Return (X, Y) of the center of cell containing provided text 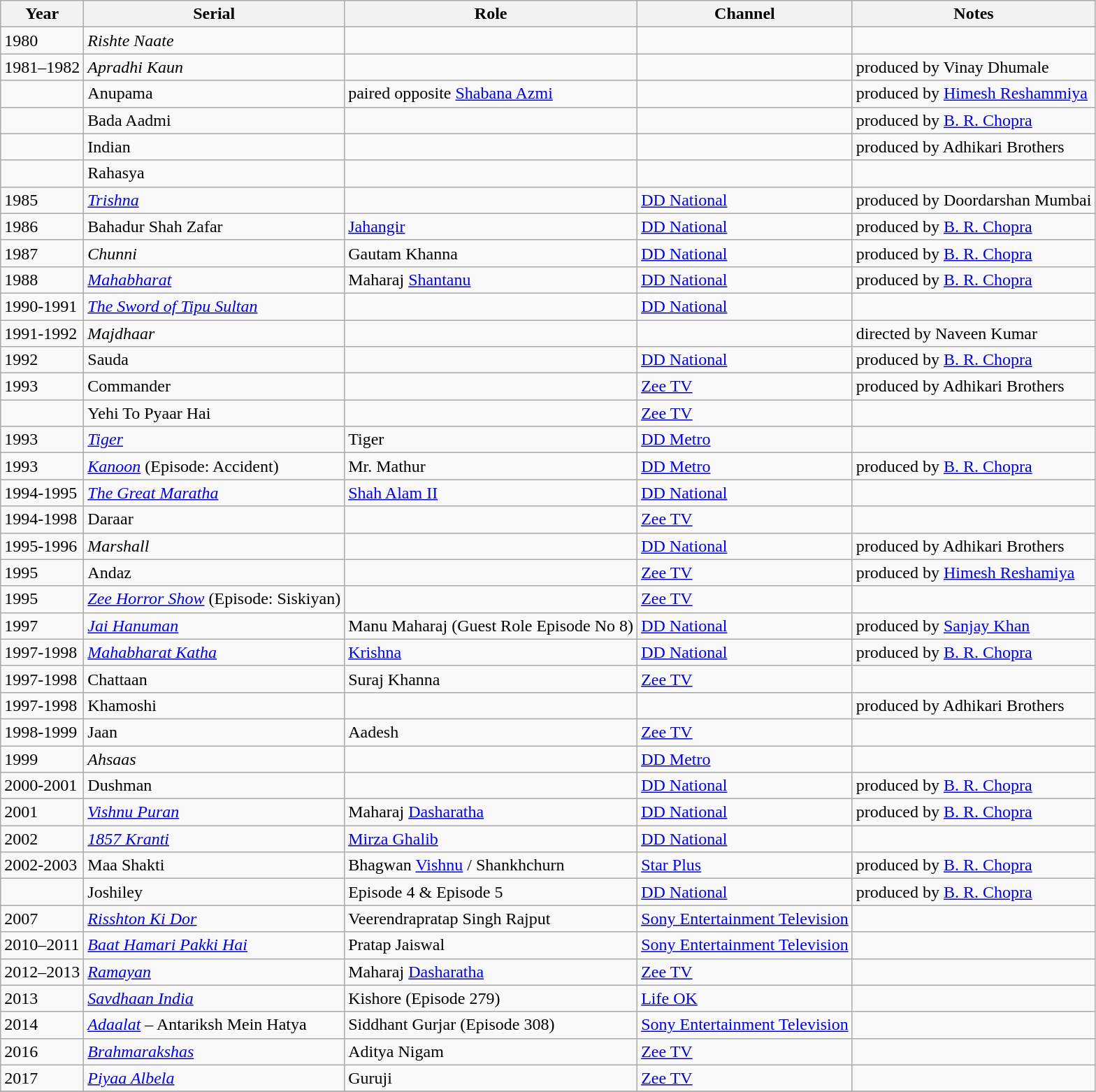
Baat Hamari Pakki Hai (214, 945)
Chunni (214, 253)
Adaalat – Antariksh Mein Hatya (214, 1025)
Suraj Khanna (491, 679)
paired opposite Shabana Azmi (491, 94)
Risshton Ki Dor (214, 919)
Majdhaar (214, 333)
Life OK (745, 998)
2000-2001 (42, 786)
2013 (42, 998)
produced by Doordarshan Mumbai (974, 200)
Mr. Mathur (491, 466)
1985 (42, 200)
Episode 4 & Episode 5 (491, 892)
Serial (214, 14)
1991-1992 (42, 333)
1994-1995 (42, 493)
Aditya Nigam (491, 1051)
Role (491, 14)
Kishore (Episode 279) (491, 998)
The Great Maratha (214, 493)
Bahadur Shah Zafar (214, 227)
Savdhaan India (214, 998)
Maharaj Shantanu (491, 280)
Bada Aadmi (214, 120)
1988 (42, 280)
Kanoon (Episode: Accident) (214, 466)
Pratap Jaiswal (491, 945)
produced by Sanjay Khan (974, 626)
Vishnu Puran (214, 812)
Commander (214, 387)
Gautam Khanna (491, 253)
2016 (42, 1051)
2002 (42, 839)
2014 (42, 1025)
2007 (42, 919)
1980 (42, 41)
Maa Shakti (214, 865)
Mahabharat Katha (214, 652)
Khamoshi (214, 705)
Aadesh (491, 732)
Rishte Naate (214, 41)
Ahsaas (214, 759)
Manu Maharaj (Guest Role Episode No 8) (491, 626)
produced by Himesh Reshammiya (974, 94)
1857 Kranti (214, 839)
1987 (42, 253)
1995-1996 (42, 546)
Guruji (491, 1078)
Mahabharat (214, 280)
Krishna (491, 652)
Indian (214, 147)
directed by Naveen Kumar (974, 333)
Chattaan (214, 679)
Mirza Ghalib (491, 839)
Brahmarakshas (214, 1051)
Apradhi Kaun (214, 67)
Zee Horror Show (Episode: Siskiyan) (214, 599)
1997 (42, 626)
Notes (974, 14)
Joshiley (214, 892)
Piyaa Albela (214, 1078)
2002-2003 (42, 865)
Star Plus (745, 865)
Jahangir (491, 227)
Marshall (214, 546)
The Sword of Tipu Sultan (214, 306)
Yehi To Pyaar Hai (214, 413)
Year (42, 14)
produced by Vinay Dhumale (974, 67)
Sauda (214, 360)
Shah Alam II (491, 493)
1994-1998 (42, 519)
Channel (745, 14)
Andaz (214, 573)
Daraar (214, 519)
Rahasya (214, 173)
Ramayan (214, 972)
Siddhant Gurjar (Episode 308) (491, 1025)
2001 (42, 812)
1999 (42, 759)
Veerendrapratap Singh Rajput (491, 919)
Bhagwan Vishnu / Shankhchurn (491, 865)
2010–2011 (42, 945)
Jai Hanuman (214, 626)
1990-1991 (42, 306)
2012–2013 (42, 972)
2017 (42, 1078)
1992 (42, 360)
Anupama (214, 94)
produced by Himesh Reshamiya (974, 573)
Jaan (214, 732)
Trishna (214, 200)
1986 (42, 227)
1981–1982 (42, 67)
1998-1999 (42, 732)
Dushman (214, 786)
